Extract the (X, Y) coordinate from the center of the cell holding the provided text.  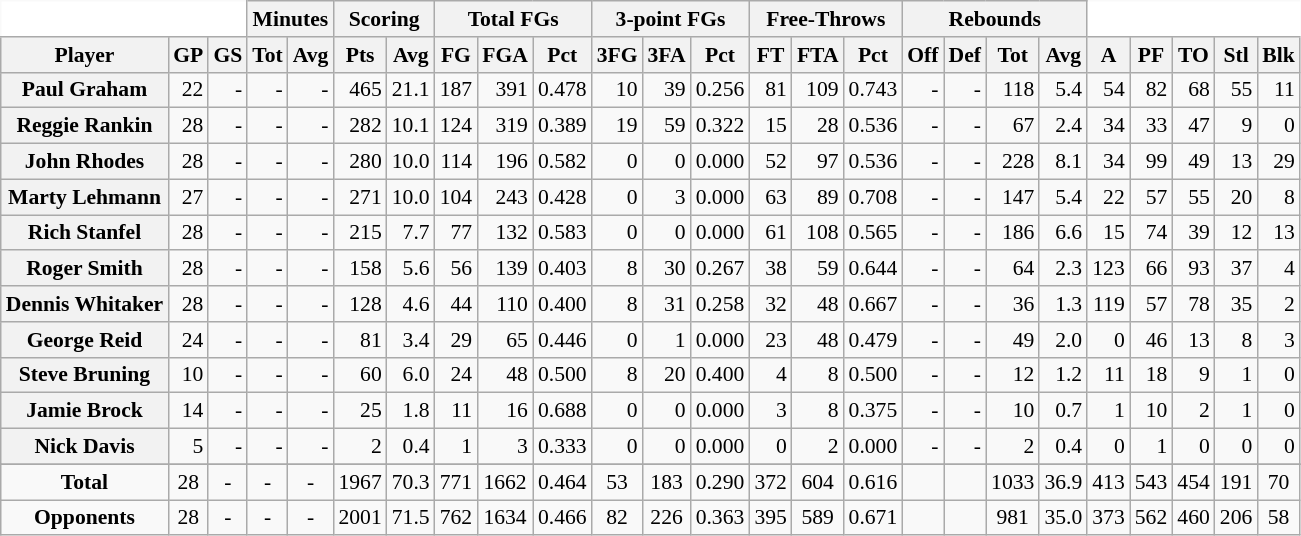
1.8 (411, 411)
GS (228, 55)
413 (1108, 482)
16 (505, 411)
0.322 (720, 126)
196 (505, 162)
0.464 (562, 482)
14 (188, 411)
187 (456, 90)
66 (1152, 269)
93 (1194, 269)
114 (456, 162)
0.446 (562, 340)
0.258 (720, 304)
89 (818, 197)
58 (1278, 518)
Def (965, 55)
FT (770, 55)
0.743 (874, 90)
0.7 (1063, 411)
0.333 (562, 447)
562 (1152, 518)
280 (360, 162)
243 (505, 197)
54 (1108, 90)
Free-Throws (826, 19)
7.7 (411, 233)
147 (1012, 197)
18 (1152, 375)
6.6 (1063, 233)
0.479 (874, 340)
604 (818, 482)
109 (818, 90)
271 (360, 197)
2001 (360, 518)
47 (1194, 126)
215 (360, 233)
183 (667, 482)
FTA (818, 55)
PF (1152, 55)
0.375 (874, 411)
1.3 (1063, 304)
1634 (505, 518)
395 (770, 518)
0.565 (874, 233)
0.389 (562, 126)
65 (505, 340)
0.363 (720, 518)
Off (922, 55)
Pts (360, 55)
97 (818, 162)
108 (818, 233)
63 (770, 197)
186 (1012, 233)
0.583 (562, 233)
35.0 (1063, 518)
36.9 (1063, 482)
19 (618, 126)
6.0 (411, 375)
0.403 (562, 269)
543 (1152, 482)
Nick Davis (84, 447)
21.1 (411, 90)
Player (84, 55)
31 (667, 304)
27 (188, 197)
589 (818, 518)
Rich Stanfel (84, 233)
37 (1236, 269)
226 (667, 518)
119 (1108, 304)
104 (456, 197)
70.3 (411, 482)
56 (456, 269)
0.644 (874, 269)
124 (456, 126)
8.1 (1063, 162)
4.6 (411, 304)
A (1108, 55)
Roger Smith (84, 269)
77 (456, 233)
Opponents (84, 518)
25 (360, 411)
0.616 (874, 482)
762 (456, 518)
2.3 (1063, 269)
319 (505, 126)
Jamie Brock (84, 411)
78 (1194, 304)
Paul Graham (84, 90)
FGA (505, 55)
282 (360, 126)
0.708 (874, 197)
TO (1194, 55)
5 (188, 447)
Total FGs (514, 19)
1.2 (1063, 375)
454 (1194, 482)
0.688 (562, 411)
118 (1012, 90)
Stl (1236, 55)
Blk (1278, 55)
3.4 (411, 340)
0.256 (720, 90)
GP (188, 55)
70 (1278, 482)
99 (1152, 162)
Minutes (290, 19)
46 (1152, 340)
10.1 (411, 126)
Dennis Whitaker (84, 304)
John Rhodes (84, 162)
68 (1194, 90)
Steve Bruning (84, 375)
1033 (1012, 482)
36 (1012, 304)
0.582 (562, 162)
Reggie Rankin (84, 126)
1662 (505, 482)
FG (456, 55)
132 (505, 233)
Total (84, 482)
38 (770, 269)
23 (770, 340)
110 (505, 304)
206 (1236, 518)
44 (456, 304)
372 (770, 482)
0.290 (720, 482)
74 (1152, 233)
61 (770, 233)
128 (360, 304)
158 (360, 269)
Marty Lehmann (84, 197)
2.0 (1063, 340)
123 (1108, 269)
228 (1012, 162)
60 (360, 375)
2.4 (1063, 126)
139 (505, 269)
3FA (667, 55)
67 (1012, 126)
0.671 (874, 518)
3FG (618, 55)
Scoring (384, 19)
32 (770, 304)
1967 (360, 482)
465 (360, 90)
71.5 (411, 518)
George Reid (84, 340)
0.428 (562, 197)
391 (505, 90)
191 (1236, 482)
0.267 (720, 269)
373 (1108, 518)
0.478 (562, 90)
5.6 (411, 269)
771 (456, 482)
0.466 (562, 518)
3-point FGs (671, 19)
35 (1236, 304)
460 (1194, 518)
52 (770, 162)
30 (667, 269)
33 (1152, 126)
981 (1012, 518)
53 (618, 482)
64 (1012, 269)
0.667 (874, 304)
Rebounds (994, 19)
